Capture the cell that displays the provided text and extract its [x, y] central coordinate. 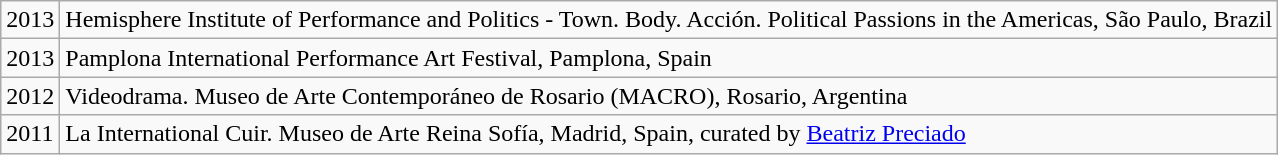
Pamplona International Performance Art Festival, Pamplona, Spain [669, 58]
2012 [30, 96]
Videodrama. Museo de Arte Contemporáneo de Rosario (MACRO), Rosario, Argentina [669, 96]
Hemisphere Institute of Performance and Politics - Town. Body. Acción. Political Passions in the Americas, São Paulo, Brazil [669, 20]
La International Cuir. Museo de Arte Reina Sofía, Madrid, Spain, curated by Beatriz Preciado [669, 134]
2011 [30, 134]
